From the cell containing the given text, extract its center point as (X, Y) coordinate. 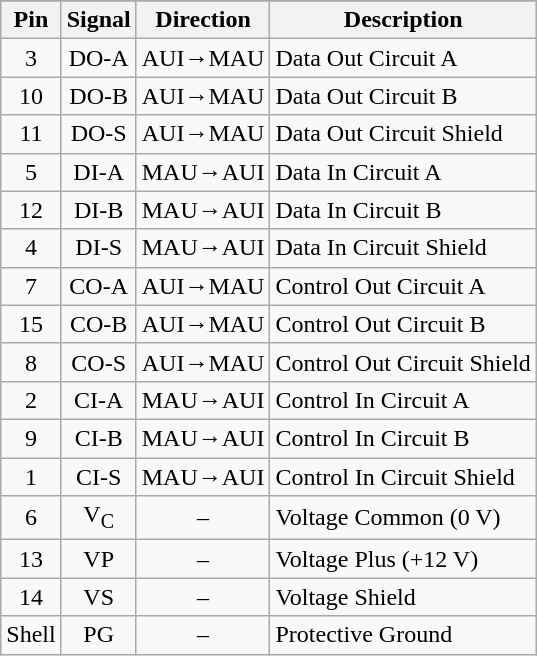
Control In Circuit Shield (403, 477)
1 (31, 477)
Direction (203, 20)
DO-B (98, 96)
CO-S (98, 362)
Description (403, 20)
Shell (31, 635)
8 (31, 362)
CI-A (98, 400)
4 (31, 248)
Signal (98, 20)
15 (31, 324)
Voltage Common (0 V) (403, 518)
Protective Ground (403, 635)
Data In Circuit B (403, 210)
Data Out Circuit A (403, 58)
VP (98, 559)
Data In Circuit Shield (403, 248)
Control Out Circuit Shield (403, 362)
CI-S (98, 477)
Control In Circuit B (403, 438)
13 (31, 559)
Data In Circuit A (403, 172)
CO-A (98, 286)
Voltage Plus (+12 V) (403, 559)
2 (31, 400)
Pin (31, 20)
DI-S (98, 248)
11 (31, 134)
9 (31, 438)
DI-A (98, 172)
Control Out Circuit A (403, 286)
PG (98, 635)
Voltage Shield (403, 597)
Data Out Circuit B (403, 96)
5 (31, 172)
3 (31, 58)
Control Out Circuit B (403, 324)
10 (31, 96)
DI-B (98, 210)
6 (31, 518)
DO-S (98, 134)
VS (98, 597)
12 (31, 210)
Data Out Circuit Shield (403, 134)
CI-B (98, 438)
7 (31, 286)
CO-B (98, 324)
VC (98, 518)
14 (31, 597)
Control In Circuit A (403, 400)
DO-A (98, 58)
